Detect which cell encompasses the target text, then output its (x, y) center coordinate. 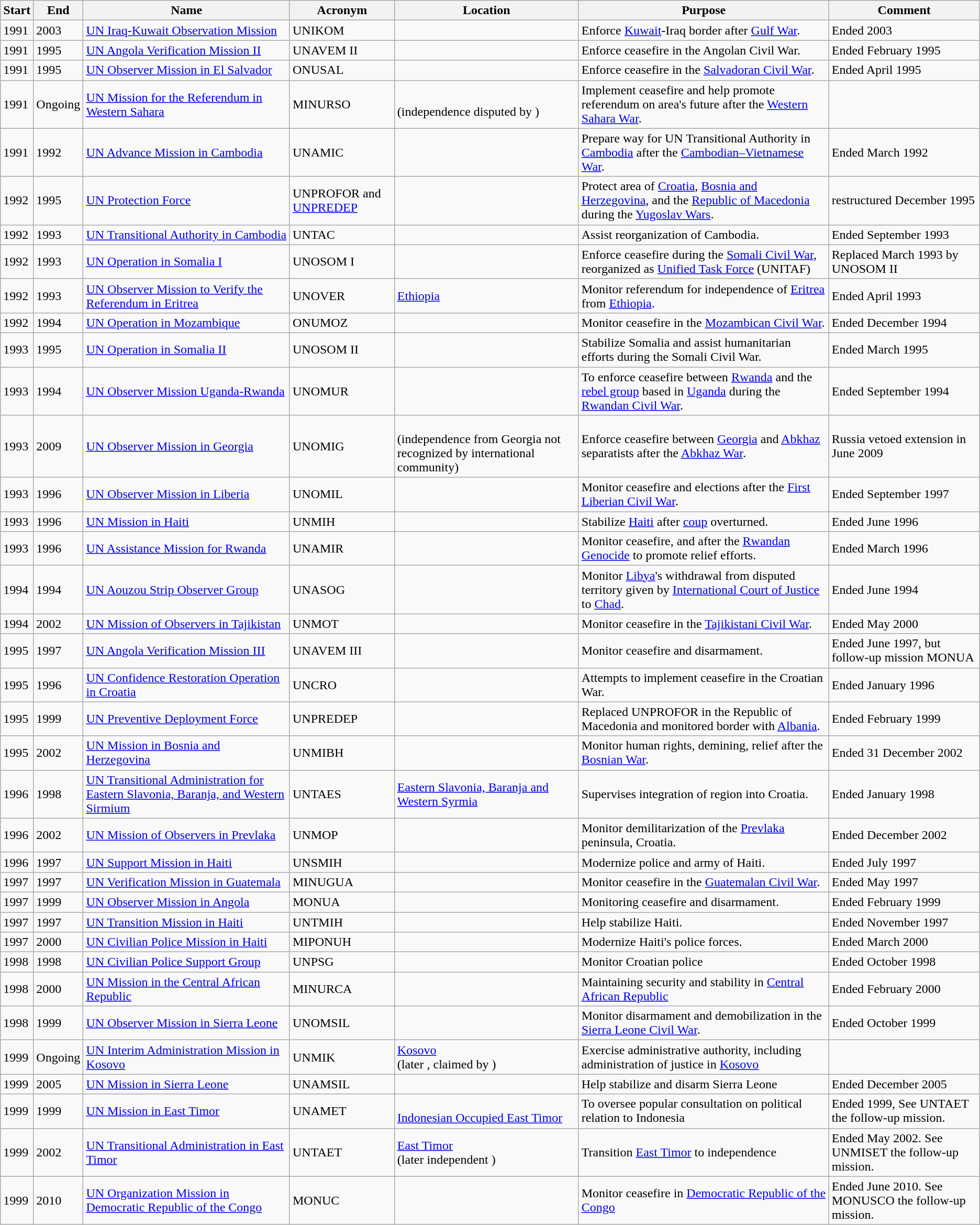
UN Support Mission in Haiti (186, 862)
UNIKOM (342, 30)
UNTAET (342, 1152)
UNMIH (342, 522)
Ended December 2005 (904, 1084)
Ended March 2000 (904, 942)
Monitor ceasefire, and after the Rwandan Genocide to promote relief efforts. (704, 549)
UNMIBH (342, 753)
UN Transitional Administration in East Timor (186, 1152)
Ended March 1996 (904, 549)
Enforce ceasefire during the Somali Civil War, reorganized as Unified Task Force (UNITAF) (704, 262)
Maintaining security and stability in Central African Republic (704, 989)
restructured December 1995 (904, 201)
Ended July 1997 (904, 862)
Modernize Haiti's police forces. (704, 942)
UNASOG (342, 590)
UNPSG (342, 962)
Ended June 2010. See MONUSCO the follow-up mission. (904, 1200)
Monitor ceasefire and disarmament. (704, 650)
MINURCA (342, 989)
Acronym (342, 10)
UNOMIL (342, 494)
UN Angola Verification Mission III (186, 650)
Ended October 1998 (904, 962)
Start (17, 10)
Ended March 1995 (904, 350)
Help stabilize and disarm Sierra Leone (704, 1084)
Monitor referendum for independence of Eritrea from Ethiopia. (704, 295)
Monitor ceasefire in the Mozambican Civil War. (704, 323)
UN Observer Mission in Georgia (186, 446)
Location (486, 10)
Monitor ceasefire in Democratic Republic of the Congo (704, 1200)
UNCRO (342, 685)
Ended June 1996 (904, 522)
Indonesian Occupied East Timor (486, 1111)
UN Observer Mission in Liberia (186, 494)
East Timor(later independent ) (486, 1152)
UN Mission of Observers in Tajikistan (186, 624)
Prepare way for UN Transitional Authority in Cambodia after the Cambodian–Vietnamese War. (704, 152)
UN Mission in East Timor (186, 1111)
Ended December 2002 (904, 835)
2009 (59, 446)
UN Operation in Mozambique (186, 323)
UNMOP (342, 835)
UNAMET (342, 1111)
Monitor Croatian police (704, 962)
Replaced UNPROFOR in the Republic of Macedonia and monitored border with Albania. (704, 719)
Ended September 1993 (904, 235)
UN Civilian Police Support Group (186, 962)
Ended 31 December 2002 (904, 753)
Ended 2003 (904, 30)
2003 (59, 30)
Modernize police and army of Haiti. (704, 862)
MINUGUA (342, 882)
Stabilize Haiti after coup overturned. (704, 522)
Ended January 1998 (904, 794)
UNOSOM II (342, 350)
Russia vetoed extension in June 2009 (904, 446)
Stabilize Somalia and assist humanitarian efforts during the Somali Civil War. (704, 350)
Ended May 2002. See UNMISET the follow-up mission. (904, 1152)
(independence from Georgia not recognized by international community) (486, 446)
Attempts to implement ceasefire in the Croatian War. (704, 685)
UN Mission in Bosnia and Herzegovina (186, 753)
(independence disputed by ) (486, 104)
UNAMIC (342, 152)
Monitor ceasefire in the Guatemalan Civil War. (704, 882)
UNPREDEP (342, 719)
UN Advance Mission in Cambodia (186, 152)
2005 (59, 1084)
UN Observer Mission Uganda-Rwanda (186, 391)
UN Angola Verification Mission II (186, 50)
UN Verification Mission in Guatemala (186, 882)
UNOSOM I (342, 262)
ONUSAL (342, 70)
Replaced March 1993 by UNOSOM II (904, 262)
Monitor ceasefire in the Tajikistani Civil War. (704, 624)
Enforce Kuwait-Iraq border after Gulf War. (704, 30)
Name (186, 10)
UNTMIH (342, 922)
Enforce ceasefire between Georgia and Abkhaz separatists after the Abkhaz War. (704, 446)
UN Observer Mission in Angola (186, 902)
Supervises integration of region into Croatia. (704, 794)
Ended February 2000 (904, 989)
To enforce ceasefire between Rwanda and the rebel group based in Uganda during the Rwandan Civil War. (704, 391)
UN Observer Mission in Sierra Leone (186, 1023)
UN Operation in Somalia I (186, 262)
Kosovo(later , claimed by ) (486, 1057)
UNTAES (342, 794)
Ended June 1994 (904, 590)
UN Transitional Administration for Eastern Slavonia, Baranja, and Western Sirmium (186, 794)
Monitor demilitarization of the Prevlaka peninsula, Croatia. (704, 835)
UNOMIG (342, 446)
UN Iraq-Kuwait Observation Mission (186, 30)
ONUMOZ (342, 323)
Implement ceasefire and help promote referendum on area's future after the Western Sahara War. (704, 104)
UNPROFOR and UNPREDEP (342, 201)
Ended May 1997 (904, 882)
UN Transition Mission in Haiti (186, 922)
Comment (904, 10)
UN Observer Mission to Verify the Referendum in Eritrea (186, 295)
UN Preventive Deployment Force (186, 719)
Ended 1999, See UNTAET the follow-up mission. (904, 1111)
Monitor disarmament and demobilization in the Sierra Leone Civil War. (704, 1023)
UN Civilian Police Mission in Haiti (186, 942)
MIPONUH (342, 942)
UN Interim Administration Mission in Kosovo (186, 1057)
Ended September 1997 (904, 494)
UN Organization Mission in Democratic Republic of the Congo (186, 1200)
Ended April 1995 (904, 70)
Monitoring ceasefire and disarmament. (704, 902)
UNSMIH (342, 862)
Protect area of Croatia, Bosnia and Herzegovina, and the Republic of Macedonia during the Yugoslav Wars. (704, 201)
UNTAC (342, 235)
UN Mission of Observers in Prevlaka (186, 835)
Ended April 1993 (904, 295)
Monitor human rights, demining, relief after the Bosnian War. (704, 753)
UN Transitional Authority in Cambodia (186, 235)
UN Assistance Mission for Rwanda (186, 549)
UNOMUR (342, 391)
To oversee popular consultation on political relation to Indonesia (704, 1111)
UN Mission in Sierra Leone (186, 1084)
UNAVEM III (342, 650)
MONUA (342, 902)
Enforce ceasefire in the Salvadoran Civil War. (704, 70)
Transition East Timor to independence (704, 1152)
Assist reorganization of Cambodia. (704, 235)
UN Mission for the Referendum in Western Sahara (186, 104)
Exercise administrative authority, including administration of justice in Kosovo (704, 1057)
Ended January 1996 (904, 685)
Enforce ceasefire in the Angolan Civil War. (704, 50)
UN Mission in the Central African Republic (186, 989)
UNOMSIL (342, 1023)
Help stabilize Haiti. (704, 922)
UNAVEM II (342, 50)
Purpose (704, 10)
UNMOT (342, 624)
Monitor ceasefire and elections after the First Liberian Civil War. (704, 494)
Ended June 1997, but follow-up mission MONUA (904, 650)
MONUC (342, 1200)
Ended November 1997 (904, 922)
Ended September 1994 (904, 391)
UN Mission in Haiti (186, 522)
Ended October 1999 (904, 1023)
UNAMSIL (342, 1084)
Ended May 2000 (904, 624)
Ended March 1992 (904, 152)
UNAMIR (342, 549)
End (59, 10)
UN Operation in Somalia II (186, 350)
Eastern Slavonia, Baranja and Western Syrmia (486, 794)
UN Observer Mission in El Salvador (186, 70)
Ended February 1995 (904, 50)
Ended December 1994 (904, 323)
MINURSO (342, 104)
2010 (59, 1200)
UN Confidence Restoration Operation in Croatia (186, 685)
UN Protection Force (186, 201)
UN Aouzou Strip Observer Group (186, 590)
Ethiopia (486, 295)
UNMIK (342, 1057)
Monitor Libya's withdrawal from disputed territory given by International Court of Justice to Chad. (704, 590)
UNOVER (342, 295)
